Locate the cell with the specified text and output its (x, y) center coordinate. 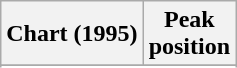
Peakposition (189, 34)
Chart (1995) (72, 34)
